Search for the cell housing the specified text and yield its (X, Y) center coordinate. 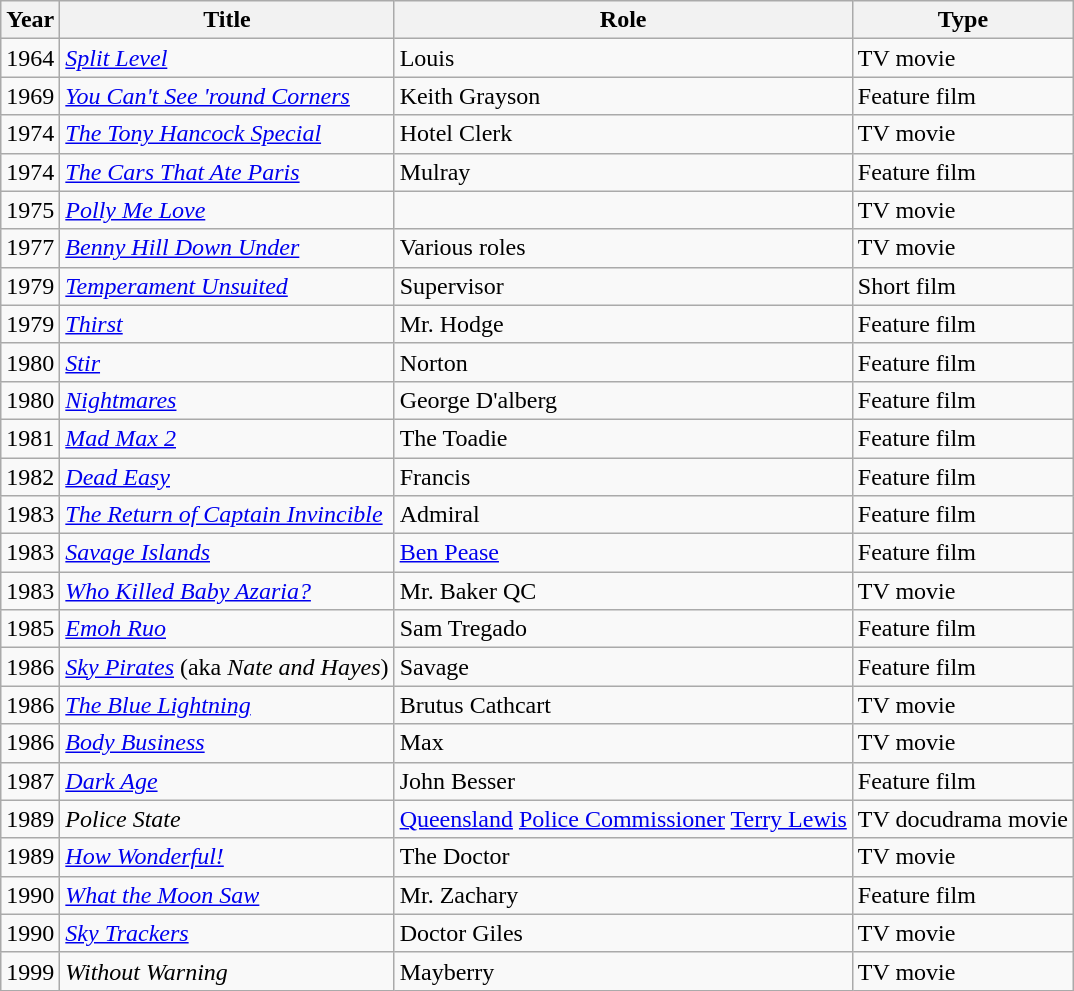
The Doctor (623, 857)
Polly Me Love (227, 210)
1964 (30, 58)
The Tony Hancock Special (227, 134)
Sky Trackers (227, 933)
1977 (30, 248)
The Toadie (623, 438)
Norton (623, 362)
Temperament Unsuited (227, 286)
Savage (623, 667)
What the Moon Saw (227, 895)
Brutus Cathcart (623, 705)
Emoh Ruo (227, 629)
Francis (623, 477)
1999 (30, 971)
The Cars That Ate Paris (227, 172)
Stir (227, 362)
Dead Easy (227, 477)
Louis (623, 58)
Thirst (227, 324)
Mayberry (623, 971)
Without Warning (227, 971)
How Wonderful! (227, 857)
Max (623, 743)
Year (30, 20)
Mulray (623, 172)
Role (623, 20)
Ben Pease (623, 553)
Mad Max 2 (227, 438)
Various roles (623, 248)
Split Level (227, 58)
The Blue Lightning (227, 705)
Mr. Baker QC (623, 591)
Admiral (623, 515)
1985 (30, 629)
1975 (30, 210)
George D'alberg (623, 400)
Type (962, 20)
Queensland Police Commissioner Terry Lewis (623, 819)
Body Business (227, 743)
Hotel Clerk (623, 134)
1987 (30, 781)
Mr. Zachary (623, 895)
Title (227, 20)
Keith Grayson (623, 96)
1969 (30, 96)
Sky Pirates (aka Nate and Hayes) (227, 667)
1982 (30, 477)
Mr. Hodge (623, 324)
Nightmares (227, 400)
Who Killed Baby Azaria? (227, 591)
Police State (227, 819)
Sam Tregado (623, 629)
1981 (30, 438)
Supervisor (623, 286)
John Besser (623, 781)
TV docudrama movie (962, 819)
Savage Islands (227, 553)
Benny Hill Down Under (227, 248)
Dark Age (227, 781)
Short film (962, 286)
You Can't See 'round Corners (227, 96)
The Return of Captain Invincible (227, 515)
Doctor Giles (623, 933)
